Locate the cell with the specified text and output its [X, Y] center coordinate. 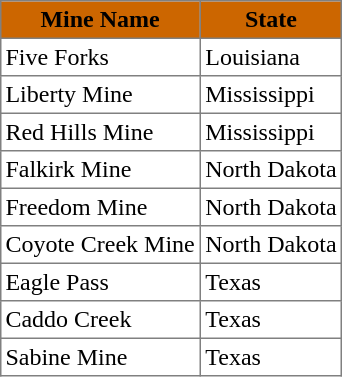
Coyote Creek Mine [100, 245]
Red Hills Mine [100, 132]
Falkirk Mine [100, 170]
Louisiana [271, 57]
Freedom Mine [100, 207]
Sabine Mine [100, 357]
Five Forks [100, 57]
Liberty Mine [100, 95]
Caddo Creek [100, 320]
Mine Name [100, 20]
State [271, 20]
Eagle Pass [100, 282]
